Extract the (X, Y) coordinate from the center of the cell holding the provided text.  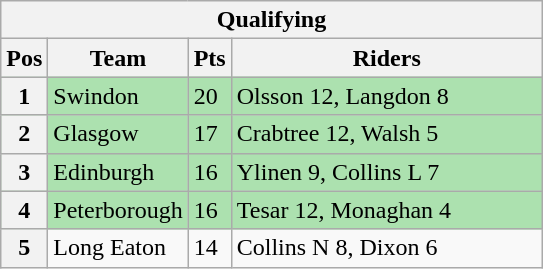
17 (210, 134)
Pts (210, 58)
1 (24, 96)
14 (210, 248)
Tesar 12, Monaghan 4 (386, 210)
20 (210, 96)
Edinburgh (118, 172)
Long Eaton (118, 248)
4 (24, 210)
Peterborough (118, 210)
2 (24, 134)
3 (24, 172)
Ylinen 9, Collins L 7 (386, 172)
Glasgow (118, 134)
Olsson 12, Langdon 8 (386, 96)
5 (24, 248)
Crabtree 12, Walsh 5 (386, 134)
Riders (386, 58)
Team (118, 58)
Swindon (118, 96)
Pos (24, 58)
Qualifying (272, 20)
Collins N 8, Dixon 6 (386, 248)
